Extract the [X, Y] coordinate from the center of the cell holding the provided text.  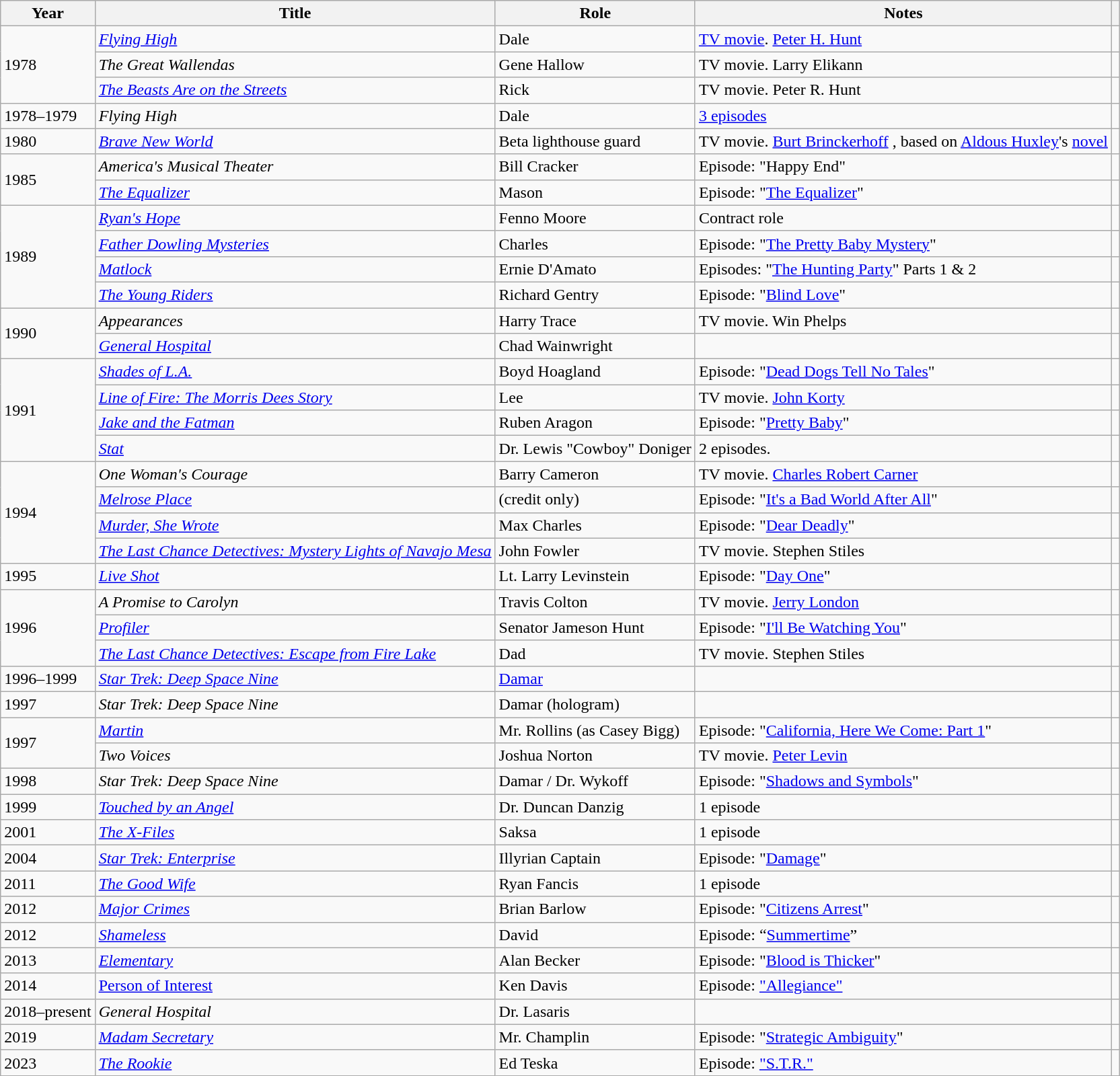
Episode: "It's a Bad World After All" [903, 500]
The Young Riders [295, 295]
Episode: "The Equalizer" [903, 192]
Charles [595, 243]
Shameless [295, 935]
Gene Hallow [595, 65]
Senator Jameson Hunt [595, 627]
One Woman's Courage [295, 474]
Rick [595, 90]
Line of Fire: The Morris Dees Story [295, 397]
Beta lighthouse guard [595, 141]
John Fowler [595, 551]
TV movie. Win Phelps [903, 321]
Episode: "Day One" [903, 576]
2018–present [48, 1011]
Appearances [295, 321]
1978 [48, 65]
3 episodes [903, 116]
Year [48, 13]
Richard Gentry [595, 295]
1998 [48, 781]
Chad Wainwright [595, 346]
Mr. Champlin [595, 1037]
Episode: "Damage" [903, 858]
Contract role [903, 218]
Mr. Rollins (as Casey Bigg) [595, 730]
TV movie. Burt Brinckerhoff , based on Aldous Huxley's novel [903, 141]
Illyrian Captain [595, 858]
2023 [48, 1063]
David [595, 935]
Dr. Lasaris [595, 1011]
Major Crimes [295, 909]
Episode: "Pretty Baby" [903, 423]
Ryan's Hope [295, 218]
Episode: "S.T.R." [903, 1063]
Murder, She Wrote [295, 525]
Ryan Fancis [595, 884]
Barry Cameron [595, 474]
Star Trek: Enterprise [295, 858]
Episode: "Happy End" [903, 167]
Damar (hologram) [595, 704]
Person of Interest [295, 986]
Brian Barlow [595, 909]
Boyd Hoagland [595, 372]
Episode: "Shadows and Symbols" [903, 781]
TV movie. John Korty [903, 397]
Notes [903, 13]
1989 [48, 256]
Episode: "Strategic Ambiguity" [903, 1037]
Episode: "Dear Deadly" [903, 525]
Melrose Place [295, 500]
2011 [48, 884]
Alan Becker [595, 960]
TV movie. Jerry London [903, 602]
TV movie. Peter H. Hunt [903, 39]
Jake and the Fatman [295, 423]
Episode: "Allegiance" [903, 986]
The X-Files [295, 833]
1999 [48, 807]
Elementary [295, 960]
Episodes: "The Hunting Party" Parts 1 & 2 [903, 269]
Role [595, 13]
1985 [48, 180]
Matlock [295, 269]
The Last Chance Detectives: Mystery Lights of Navajo Mesa [295, 551]
TV movie. Peter Levin [903, 756]
Touched by an Angel [295, 807]
Dr. Duncan Danzig [595, 807]
Episode: "Blood is Thicker" [903, 960]
Mason [595, 192]
Ken Davis [595, 986]
Live Shot [295, 576]
Episode: "The Pretty Baby Mystery" [903, 243]
The Last Chance Detectives: Escape from Fire Lake [295, 653]
The Good Wife [295, 884]
TV movie. Larry Elikann [903, 65]
Episode: "Blind Love" [903, 295]
Dr. Lewis "Cowboy" Doniger [595, 449]
Episode: "I'll Be Watching You" [903, 627]
Travis Colton [595, 602]
1994 [48, 512]
Title [295, 13]
Lt. Larry Levinstein [595, 576]
Damar / Dr. Wykoff [595, 781]
Max Charles [595, 525]
2019 [48, 1037]
Stat [295, 449]
1978–1979 [48, 116]
Ruben Aragon [595, 423]
Father Dowling Mysteries [295, 243]
2001 [48, 833]
Martin [295, 730]
Profiler [295, 627]
The Great Wallendas [295, 65]
1991 [48, 410]
Episode: "Citizens Arrest" [903, 909]
Harry Trace [595, 321]
Ernie D'Amato [595, 269]
Episode: "California, Here We Come: Part 1" [903, 730]
The Equalizer [295, 192]
Shades of L.A. [295, 372]
Damar [595, 679]
Lee [595, 397]
Ed Teska [595, 1063]
Saksa [595, 833]
The Rookie [295, 1063]
Episode: "Dead Dogs Tell No Tales" [903, 372]
TV movie. Charles Robert Carner [903, 474]
1990 [48, 334]
2013 [48, 960]
Dad [595, 653]
Bill Cracker [595, 167]
Two Voices [295, 756]
Joshua Norton [595, 756]
Brave New World [295, 141]
Fenno Moore [595, 218]
A Promise to Carolyn [295, 602]
1980 [48, 141]
Episode: “Summertime” [903, 935]
Madam Secretary [295, 1037]
(credit only) [595, 500]
2014 [48, 986]
2 episodes. [903, 449]
2004 [48, 858]
The Beasts Are on the Streets [295, 90]
1995 [48, 576]
1996 [48, 627]
America's Musical Theater [295, 167]
TV movie. Peter R. Hunt [903, 90]
1996–1999 [48, 679]
